Provide the [x, y] coordinate of the cell's center where the given text is located.  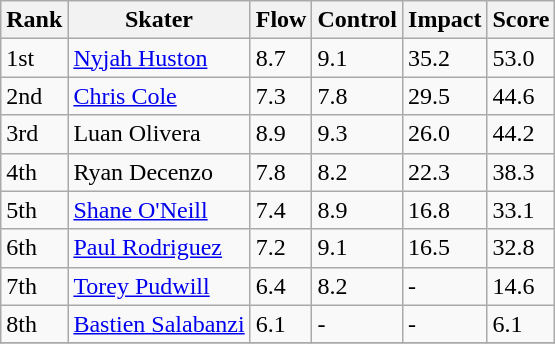
44.6 [521, 96]
Torey Pudwill [159, 286]
29.5 [445, 96]
Shane O'Neill [159, 210]
22.3 [445, 172]
Paul Rodriguez [159, 248]
33.1 [521, 210]
Control [358, 20]
Ryan Decenzo [159, 172]
14.6 [521, 286]
8th [34, 324]
Impact [445, 20]
35.2 [445, 58]
16.8 [445, 210]
3rd [34, 134]
6th [34, 248]
Luan Olivera [159, 134]
9.3 [358, 134]
2nd [34, 96]
38.3 [521, 172]
44.2 [521, 134]
Nyjah Huston [159, 58]
Skater [159, 20]
5th [34, 210]
Score [521, 20]
Rank [34, 20]
26.0 [445, 134]
4th [34, 172]
8.7 [281, 58]
1st [34, 58]
32.8 [521, 248]
16.5 [445, 248]
Chris Cole [159, 96]
6.4 [281, 286]
Flow [281, 20]
7th [34, 286]
7.3 [281, 96]
53.0 [521, 58]
7.2 [281, 248]
7.4 [281, 210]
Bastien Salabanzi [159, 324]
